Scan for the cell matching the given text and deliver its [X, Y] coordinate at center. 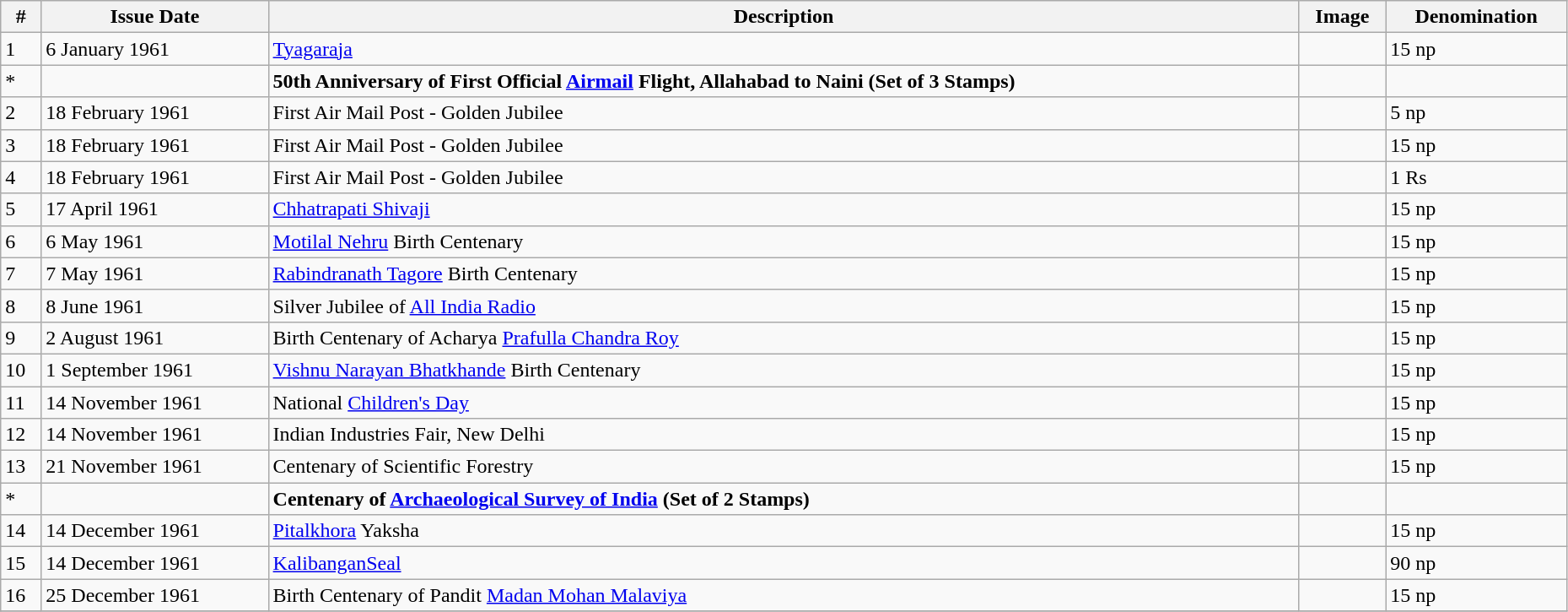
13 [21, 467]
Rabindranath Tagore Birth Centenary [784, 274]
10 [21, 370]
7 May 1961 [155, 274]
KalibanganSeal [784, 563]
Chhatrapati Shivaji [784, 209]
Indian Industries Fair, New Delhi [784, 435]
90 np [1476, 563]
4 [21, 177]
21 November 1961 [155, 467]
Tyagaraja [784, 49]
Image [1343, 17]
7 [21, 274]
1 September 1961 [155, 370]
5 [21, 209]
# [21, 17]
Issue Date [155, 17]
Description [784, 17]
Birth Centenary of Pandit Madan Mohan Malaviya [784, 595]
5 np [1476, 113]
25 December 1961 [155, 595]
2 [21, 113]
2 August 1961 [155, 338]
Vishnu Narayan Bhatkhande Birth Centenary [784, 370]
50th Anniversary of First Official Airmail Flight, Allahabad to Naini (Set of 3 Stamps) [784, 81]
17 April 1961 [155, 209]
8 June 1961 [155, 306]
1 Rs [1476, 177]
8 [21, 306]
Centenary of Archaeological Survey of India (Set of 2 Stamps) [784, 499]
9 [21, 338]
12 [21, 435]
6 May 1961 [155, 241]
3 [21, 145]
Motilal Nehru Birth Centenary [784, 241]
Centenary of Scientific Forestry [784, 467]
6 [21, 241]
11 [21, 403]
Birth Centenary of Acharya Prafulla Chandra Roy [784, 338]
1 [21, 49]
14 [21, 531]
Denomination [1476, 17]
16 [21, 595]
Pitalkhora Yaksha [784, 531]
Silver Jubilee of All India Radio [784, 306]
National Children's Day [784, 403]
6 January 1961 [155, 49]
15 [21, 563]
